Capture the cell that displays the provided text and extract its [X, Y] central coordinate. 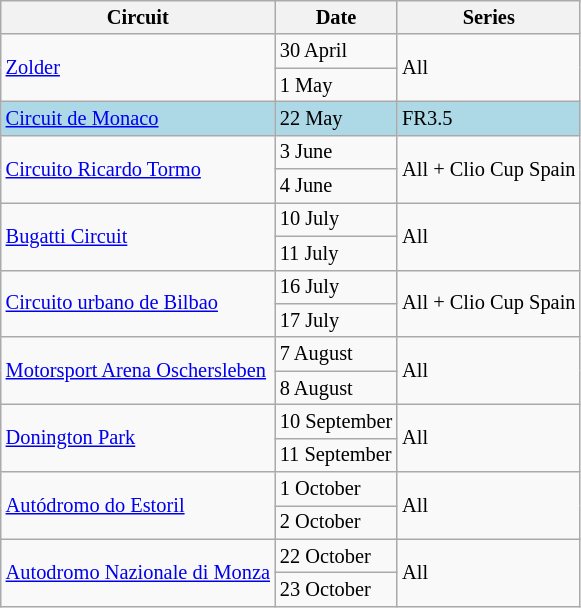
7 August [336, 354]
Circuit [138, 17]
Circuito Ricardo Tormo [138, 168]
1 May [336, 85]
4 June [336, 186]
8 August [336, 388]
30 April [336, 51]
11 September [336, 455]
Motorsport Arena Oschersleben [138, 370]
Date [336, 17]
16 July [336, 287]
10 September [336, 421]
22 October [336, 556]
2 October [336, 522]
10 July [336, 219]
22 May [336, 118]
FR3.5 [488, 118]
3 June [336, 152]
Circuit de Monaco [138, 118]
Donington Park [138, 438]
Series [488, 17]
11 July [336, 253]
Circuito urbano de Bilbao [138, 304]
Bugatti Circuit [138, 236]
23 October [336, 589]
Autódromo do Estoril [138, 506]
1 October [336, 489]
Autodromo Nazionale di Monza [138, 572]
Zolder [138, 68]
17 July [336, 320]
